Return [X, Y] of the center of cell containing provided text 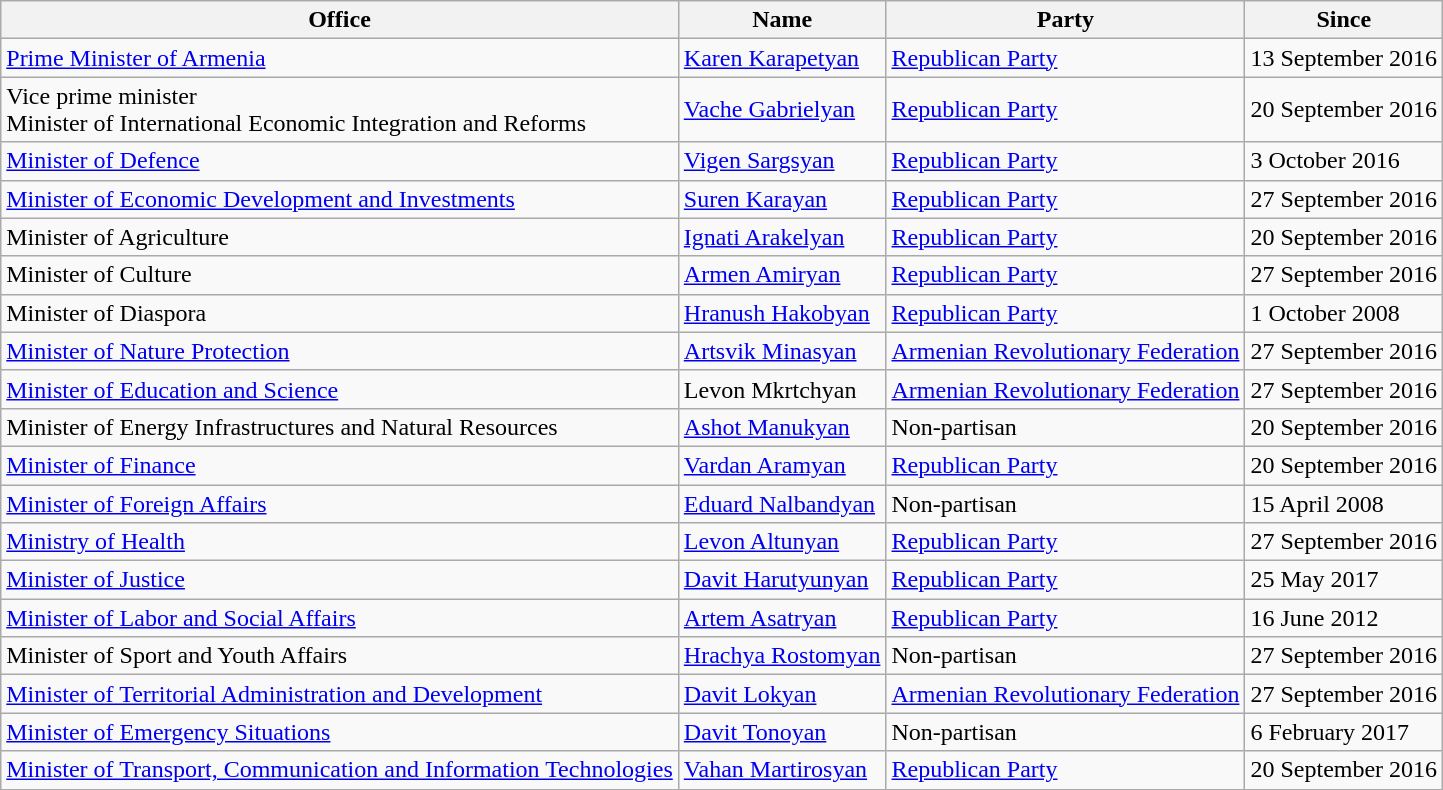
Party [1066, 20]
Minister of Emergency Situations [340, 732]
Vache Gabrielyan [782, 110]
Minister of Foreign Affairs [340, 503]
Hrachya Rostomyan [782, 656]
Vahan Martirosyan [782, 770]
Artsvik Minasyan [782, 351]
Davit Tonoyan [782, 732]
15 April 2008 [1344, 503]
Minister of Transport, Communication and Information Technologies [340, 770]
Vardan Aramyan [782, 465]
Levon Mkrtchyan [782, 389]
Artem Asatryan [782, 618]
3 October 2016 [1344, 161]
6 February 2017 [1344, 732]
13 September 2016 [1344, 58]
Name [782, 20]
Ignati Arakelyan [782, 237]
Minister of Nature Protection [340, 351]
Minister of Territorial Administration and Development [340, 694]
Minister of Sport and Youth Affairs [340, 656]
Levon Altunyan [782, 542]
Prime Minister of Armenia [340, 58]
Eduard Nalbandyan [782, 503]
Since [1344, 20]
1 October 2008 [1344, 313]
Davit Lokyan [782, 694]
Minister of Diaspora [340, 313]
Vice prime ministerMinister of International Economic Integration and Reforms [340, 110]
Minister of Finance [340, 465]
Minister of Agriculture [340, 237]
Vigen Sargsyan [782, 161]
16 June 2012 [1344, 618]
25 May 2017 [1344, 580]
Minister of Culture [340, 275]
Armen Amiryan [782, 275]
Minister of Energy Infrastructures and Natural Resources [340, 427]
Minister of Defence [340, 161]
Minister of Labor and Social Affairs [340, 618]
Office [340, 20]
Ministry of Health [340, 542]
Ashot Manukyan [782, 427]
Minister of Education and Science [340, 389]
Suren Karayan [782, 199]
Minister of Justice [340, 580]
Davit Harutyunyan [782, 580]
Minister of Economic Development and Investments [340, 199]
Hranush Hakobyan [782, 313]
Karen Karapetyan [782, 58]
